Pinpoint the cell where the given text exists, returning its [x, y] midpoint coordinate. 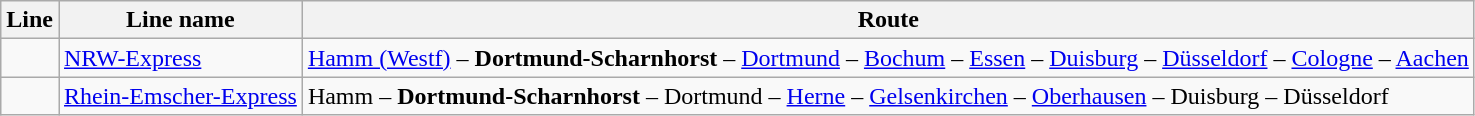
Line name [180, 20]
NRW-Express [180, 58]
Hamm (Westf) – Dortmund-Scharnhorst – Dortmund – Bochum – Essen – Duisburg – Düsseldorf – Cologne – Aachen [888, 58]
Line [30, 20]
Rhein-Emscher-Express [180, 96]
Hamm – Dortmund-Scharnhorst – Dortmund – Herne – Gelsenkirchen – Oberhausen – Duisburg – Düsseldorf [888, 96]
Route [888, 20]
